Output the (X, Y) coordinate of the center of the cell containing the given text.  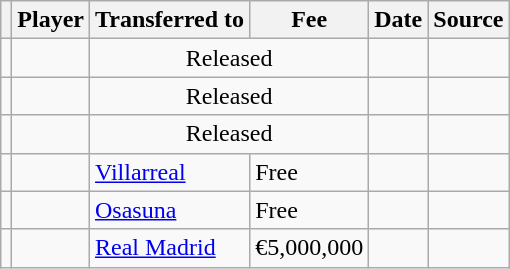
Real Madrid (170, 248)
€5,000,000 (310, 248)
Fee (310, 20)
Source (468, 20)
Transferred to (170, 20)
Date (398, 20)
Player (51, 20)
Villarreal (170, 172)
Osasuna (170, 210)
